Find where the given text appears and provide that cell's center as [x, y] coordinate. 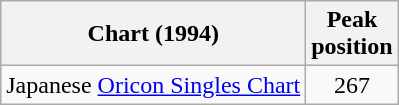
Peakposition [352, 34]
Chart (1994) [154, 34]
267 [352, 85]
Japanese Oricon Singles Chart [154, 85]
